Detect which cell encompasses the target text, then output its (X, Y) center coordinate. 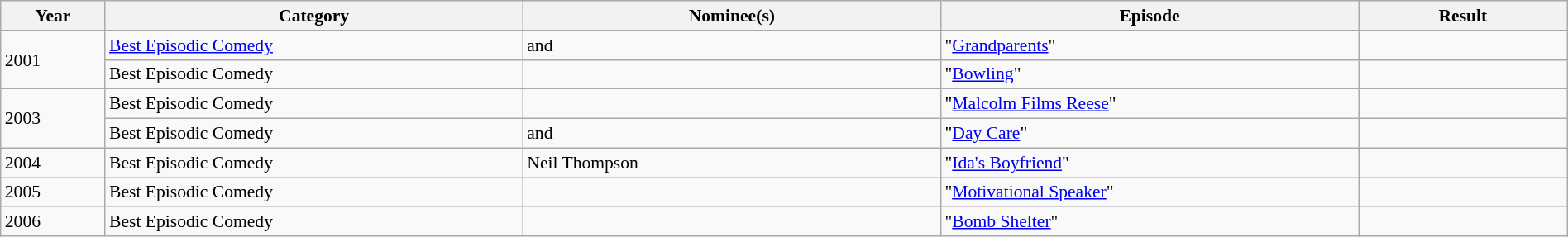
Nominee(s) (731, 16)
"Bowling" (1150, 74)
"Ida's Boyfriend" (1150, 163)
2001 (53, 59)
"Bomb Shelter" (1150, 222)
"Motivational Speaker" (1150, 192)
2006 (53, 222)
Year (53, 16)
"Malcolm Films Reese" (1150, 104)
"Grandparents" (1150, 45)
Neil Thompson (731, 163)
2004 (53, 163)
Result (1464, 16)
"Day Care" (1150, 134)
2003 (53, 119)
Episode (1150, 16)
Category (314, 16)
2005 (53, 192)
